Capture the cell that displays the provided text and extract its (X, Y) central coordinate. 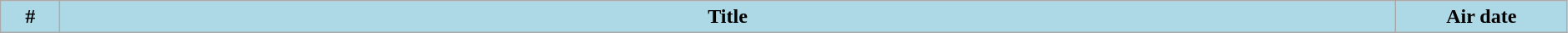
Air date (1481, 17)
Title (728, 17)
# (30, 17)
